Detect which cell encompasses the target text, then output its (x, y) center coordinate. 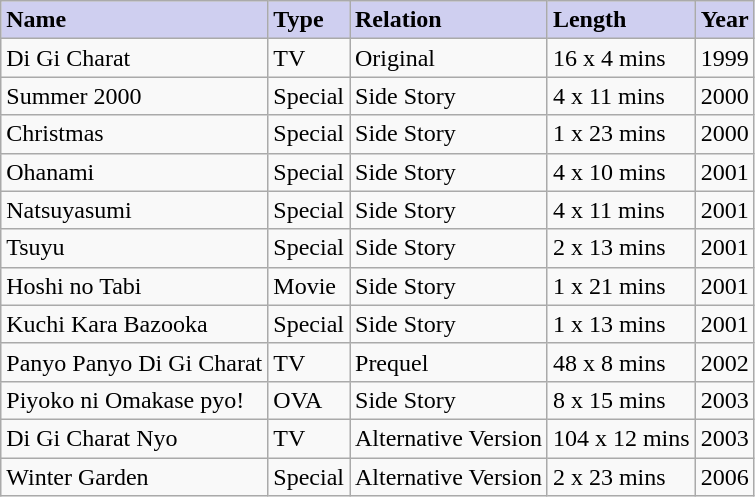
Piyoko ni Omakase pyo! (134, 400)
Natsuyasumi (134, 210)
Christmas (134, 134)
Hoshi no Tabi (134, 286)
Di Gi Charat Nyo (134, 438)
2002 (724, 362)
Relation (449, 20)
Di Gi Charat (134, 58)
1 x 13 mins (621, 324)
1 x 23 mins (621, 134)
1 x 21 mins (621, 286)
Kuchi Kara Bazooka (134, 324)
Movie (309, 286)
Winter Garden (134, 477)
48 x 8 mins (621, 362)
2 x 23 mins (621, 477)
Summer 2000 (134, 96)
Length (621, 20)
4 x 10 mins (621, 172)
2 x 13 mins (621, 248)
Year (724, 20)
Name (134, 20)
2006 (724, 477)
16 x 4 mins (621, 58)
Tsuyu (134, 248)
Ohanami (134, 172)
1999 (724, 58)
8 x 15 mins (621, 400)
Prequel (449, 362)
Original (449, 58)
Panyo Panyo Di Gi Charat (134, 362)
104 x 12 mins (621, 438)
OVA (309, 400)
Type (309, 20)
